Extract the (X, Y) coordinate from the center of the cell holding the provided text.  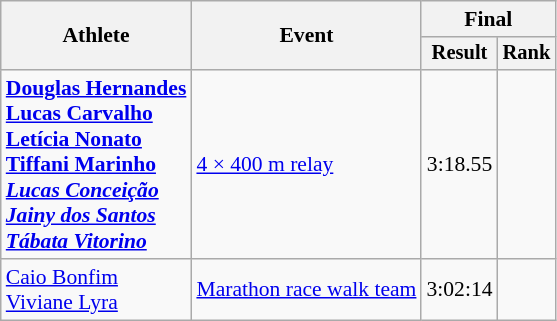
4 × 400 m relay (306, 164)
Final (488, 19)
Caio BonfimViviane Lyra (96, 290)
Event (306, 36)
Douglas HernandesLucas CarvalhoLetícia NonatoTiffani MarinhoLucas ConceiçãoJainy dos SantosTábata Vitorino (96, 164)
Marathon race walk team (306, 290)
Result (459, 54)
3:02:14 (459, 290)
Athlete (96, 36)
Rank (527, 54)
3:18.55 (459, 164)
